Output the (x, y) coordinate of the center of the cell containing the given text.  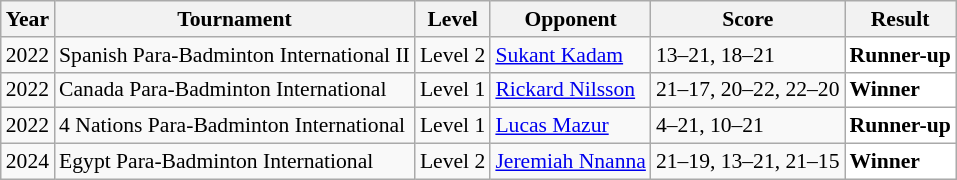
21–17, 20–22, 22–20 (748, 90)
Score (748, 19)
Canada Para-Badminton International (234, 90)
2024 (28, 162)
4 Nations Para-Badminton International (234, 126)
Year (28, 19)
Opponent (570, 19)
13–21, 18–21 (748, 55)
Rickard Nilsson (570, 90)
21–19, 13–21, 21–15 (748, 162)
Level (452, 19)
4–21, 10–21 (748, 126)
Tournament (234, 19)
Jeremiah Nnanna (570, 162)
Spanish Para-Badminton International II (234, 55)
Egypt Para-Badminton International (234, 162)
Result (900, 19)
Lucas Mazur (570, 126)
Sukant Kadam (570, 55)
